Extract the [X, Y] coordinate from the center of the cell holding the provided text.  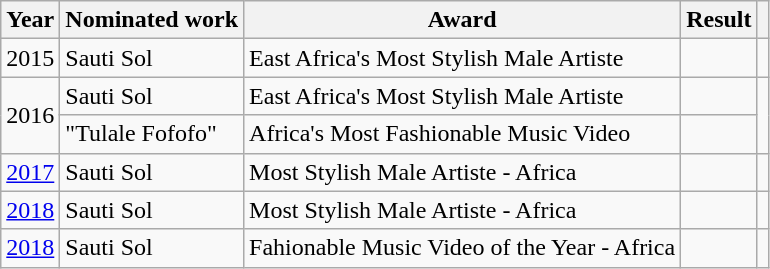
2015 [30, 58]
Nominated work [152, 20]
2016 [30, 115]
Award [462, 20]
2017 [30, 172]
Africa's Most Fashionable Music Video [462, 134]
Year [30, 20]
Result [719, 20]
Fahionable Music Video of the Year - Africa [462, 248]
"Tulale Fofofo" [152, 134]
